Identify which cell holds the provided text, then report its (x, y) central coordinate. 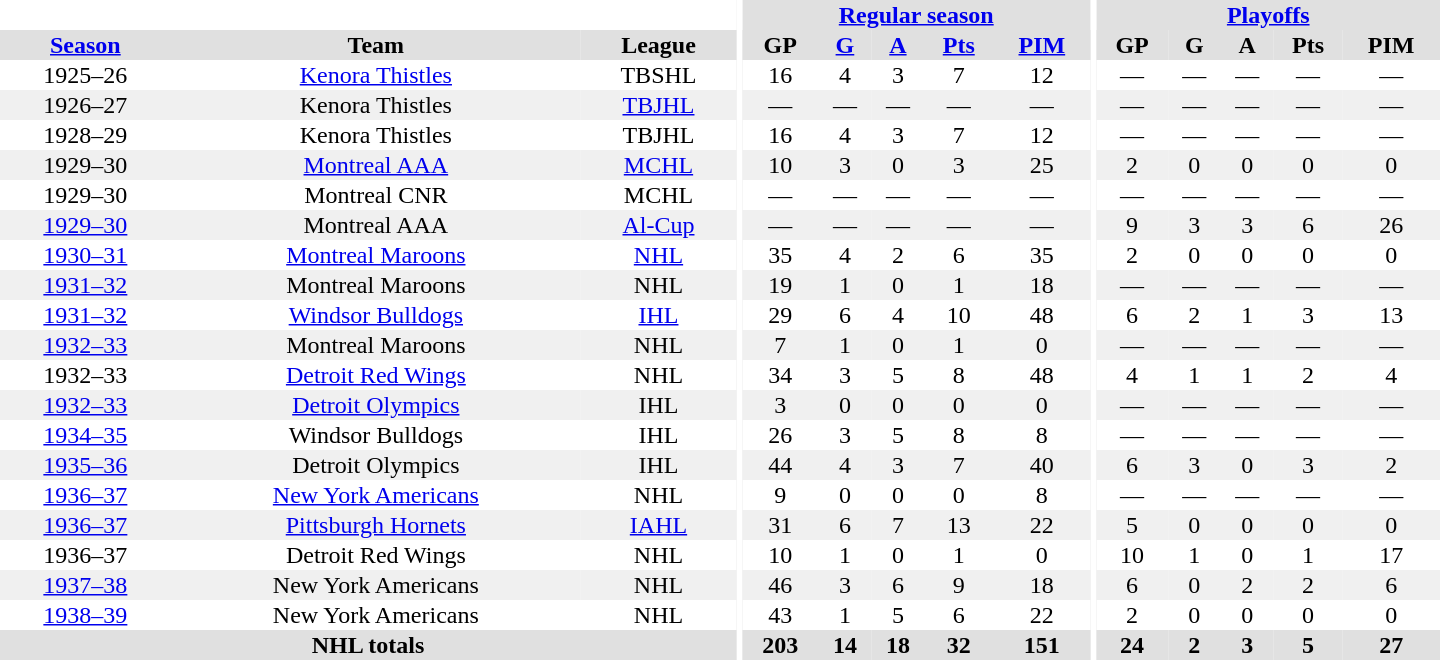
TBSHL (658, 75)
25 (1042, 165)
19 (780, 285)
29 (780, 315)
Al-Cup (658, 225)
1930–31 (86, 255)
Playoffs (1268, 15)
1926–27 (86, 105)
151 (1042, 645)
43 (780, 615)
1935–36 (86, 465)
46 (780, 585)
40 (1042, 465)
Pittsburgh Hornets (376, 525)
Regular season (916, 15)
1928–29 (86, 135)
31 (780, 525)
14 (844, 645)
League (658, 45)
NHL totals (368, 645)
1938–39 (86, 615)
Team (376, 45)
Montreal CNR (376, 195)
IAHL (658, 525)
1937–38 (86, 585)
32 (958, 645)
203 (780, 645)
44 (780, 465)
34 (780, 375)
27 (1391, 645)
24 (1132, 645)
1934–35 (86, 435)
1925–26 (86, 75)
17 (1391, 555)
Season (86, 45)
